Output the (X, Y) coordinate of the center of the cell containing the given text.  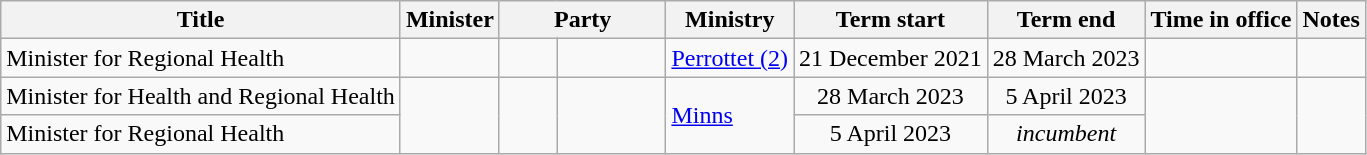
Term end (1066, 20)
21 December 2021 (891, 58)
Party (582, 20)
Title (201, 20)
incumbent (1066, 134)
Notes (1331, 20)
Minister for Health and Regional Health (201, 96)
Perrottet (2) (730, 58)
Time in office (1221, 20)
Minister (450, 20)
Minns (730, 115)
Ministry (730, 20)
Term start (891, 20)
